Pinpoint the cell where the given text exists, returning its (x, y) midpoint coordinate. 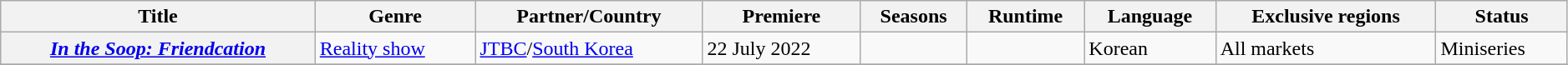
Seasons (914, 17)
Exclusive regions (1326, 17)
Korean (1149, 48)
Status (1502, 17)
Title (158, 17)
JTBC/South Korea (589, 48)
Miniseries (1502, 48)
Partner/Country (589, 17)
Runtime (1025, 17)
Premiere (782, 17)
Genre (395, 17)
All markets (1326, 48)
Language (1149, 17)
In the Soop: Friendcation (158, 48)
22 July 2022 (782, 48)
Reality show (395, 48)
